Output the [x, y] coordinate of the center of the cell containing the given text.  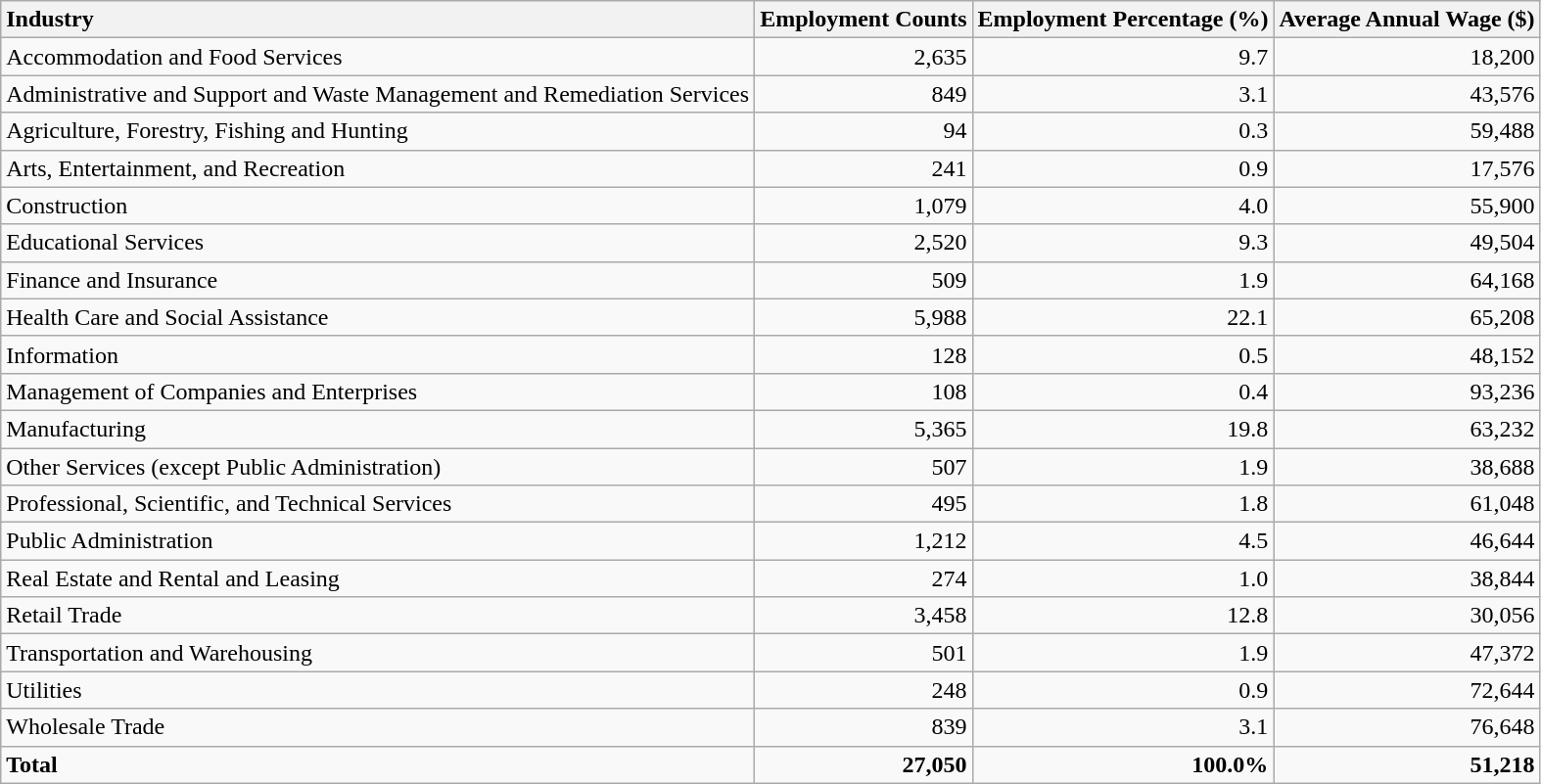
43,576 [1407, 94]
38,688 [1407, 467]
501 [864, 653]
94 [864, 131]
18,200 [1407, 57]
51,218 [1407, 764]
100.0% [1123, 764]
128 [864, 354]
Arts, Entertainment, and Recreation [378, 168]
Accommodation and Food Services [378, 57]
63,232 [1407, 429]
Transportation and Warehousing [378, 653]
3,458 [864, 616]
849 [864, 94]
17,576 [1407, 168]
4.5 [1123, 541]
72,644 [1407, 690]
Finance and Insurance [378, 280]
61,048 [1407, 504]
274 [864, 578]
Construction [378, 206]
19.8 [1123, 429]
509 [864, 280]
47,372 [1407, 653]
65,208 [1407, 317]
Manufacturing [378, 429]
12.8 [1123, 616]
507 [864, 467]
Total [378, 764]
9.7 [1123, 57]
Other Services (except Public Administration) [378, 467]
48,152 [1407, 354]
1,212 [864, 541]
241 [864, 168]
248 [864, 690]
Health Care and Social Assistance [378, 317]
Retail Trade [378, 616]
Information [378, 354]
2,635 [864, 57]
Administrative and Support and Waste Management and Remediation Services [378, 94]
1.8 [1123, 504]
839 [864, 727]
46,644 [1407, 541]
Employment Counts [864, 20]
Average Annual Wage ($) [1407, 20]
Professional, Scientific, and Technical Services [378, 504]
108 [864, 392]
9.3 [1123, 243]
Employment Percentage (%) [1123, 20]
76,648 [1407, 727]
Educational Services [378, 243]
0.5 [1123, 354]
38,844 [1407, 578]
495 [864, 504]
64,168 [1407, 280]
55,900 [1407, 206]
Management of Companies and Enterprises [378, 392]
Utilities [378, 690]
0.3 [1123, 131]
Industry [378, 20]
5,988 [864, 317]
Wholesale Trade [378, 727]
Real Estate and Rental and Leasing [378, 578]
49,504 [1407, 243]
93,236 [1407, 392]
Agriculture, Forestry, Fishing and Hunting [378, 131]
27,050 [864, 764]
5,365 [864, 429]
2,520 [864, 243]
1.0 [1123, 578]
22.1 [1123, 317]
4.0 [1123, 206]
0.4 [1123, 392]
Public Administration [378, 541]
1,079 [864, 206]
30,056 [1407, 616]
59,488 [1407, 131]
